Determine the (x, y) coordinate at the center of the cell enclosing the given text.  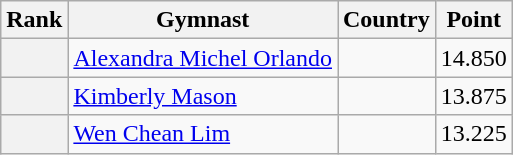
Point (474, 20)
13.875 (474, 96)
Kimberly Mason (203, 96)
Gymnast (203, 20)
13.225 (474, 134)
Country (387, 20)
Rank (34, 20)
Alexandra Michel Orlando (203, 58)
Wen Chean Lim (203, 134)
14.850 (474, 58)
